Capture the cell that displays the provided text and extract its (x, y) central coordinate. 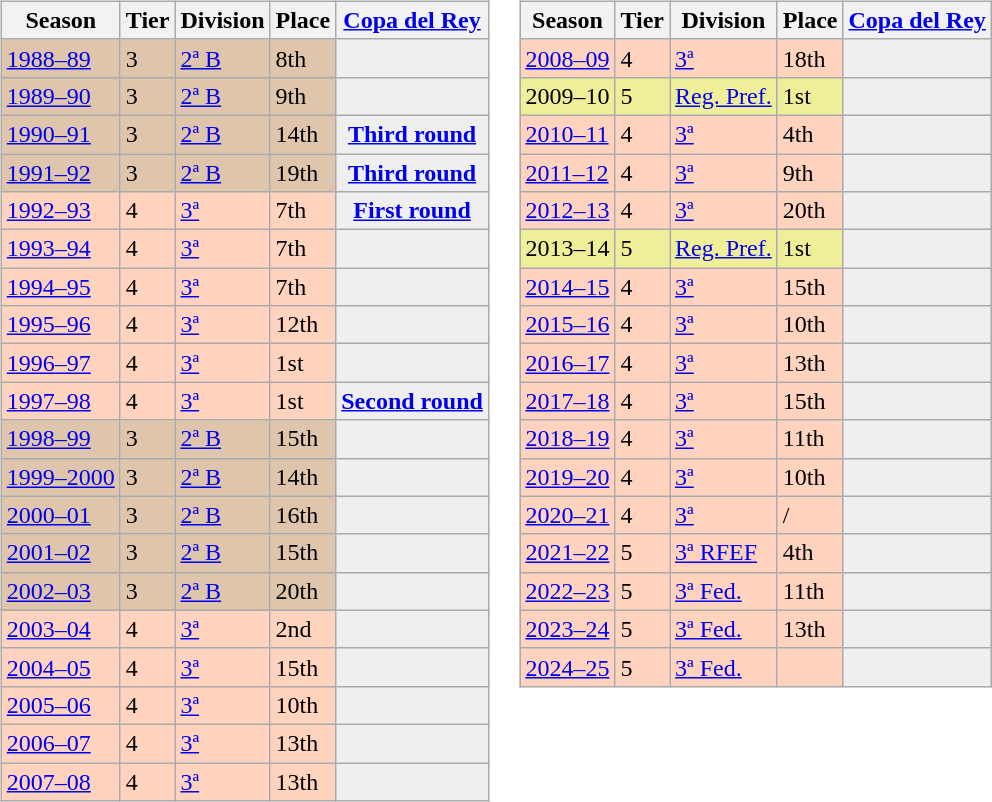
2019–20 (568, 477)
12th (303, 325)
2020–21 (568, 515)
Second round (412, 401)
2022–23 (568, 591)
1996–97 (60, 363)
2005–06 (60, 705)
8th (303, 58)
/ (810, 515)
1988–89 (60, 58)
2004–05 (60, 667)
2001–02 (60, 553)
2013–14 (568, 249)
1994–95 (60, 287)
1999–2000 (60, 477)
2003–04 (60, 629)
2017–18 (568, 401)
2006–07 (60, 743)
2009–10 (568, 96)
2015–16 (568, 325)
2nd (303, 629)
1998–99 (60, 439)
1993–94 (60, 249)
1989–90 (60, 96)
2002–03 (60, 591)
2023–24 (568, 629)
3ª RFEF (724, 553)
2012–13 (568, 211)
2010–11 (568, 134)
2014–15 (568, 287)
First round (412, 211)
1991–92 (60, 173)
2018–19 (568, 439)
1997–98 (60, 401)
1990–91 (60, 134)
1992–93 (60, 211)
1995–96 (60, 325)
2011–12 (568, 173)
16th (303, 515)
2008–09 (568, 58)
19th (303, 173)
18th (810, 58)
2016–17 (568, 363)
2000–01 (60, 515)
2021–22 (568, 553)
2007–08 (60, 781)
2024–25 (568, 667)
